Provide the (X, Y) coordinate of the cell's center where the given text is located.  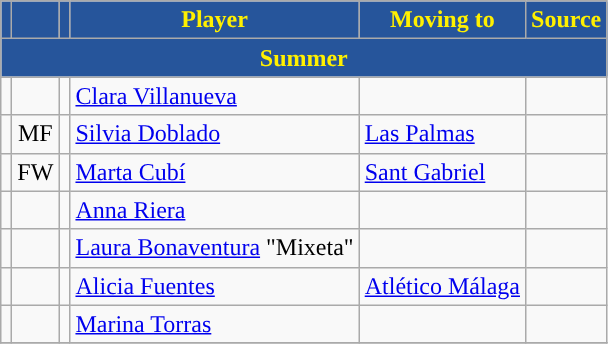
Clara Villanueva (214, 96)
Source (566, 20)
Marina Torras (214, 324)
Moving to (442, 20)
MF (36, 134)
Laura Bonaventura "Mixeta" (214, 248)
Summer (304, 58)
FW (36, 172)
Anna Riera (214, 210)
Sant Gabriel (442, 172)
Las Palmas (442, 134)
Silvia Doblado (214, 134)
Player (214, 20)
Marta Cubí (214, 172)
Alicia Fuentes (214, 286)
Atlético Málaga (442, 286)
